Determine the [X, Y] coordinate at the center of the cell enclosing the given text.  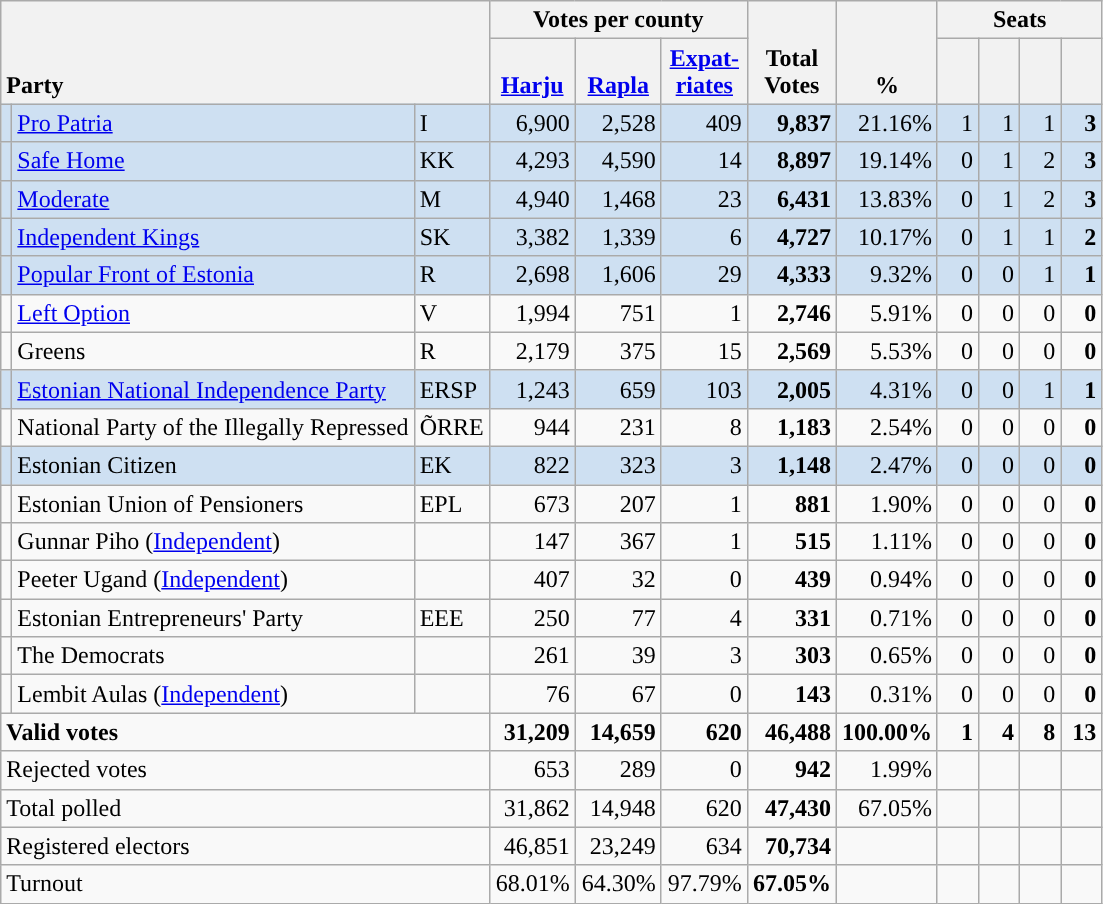
46,851 [532, 846]
653 [532, 770]
Turnout [245, 884]
67 [618, 694]
SK [452, 237]
303 [792, 656]
21.16% [886, 123]
Estonian Entrepreneurs' Party [213, 618]
% [886, 52]
515 [792, 542]
KK [452, 161]
2.54% [886, 427]
64.30% [618, 884]
881 [792, 503]
Expat- riates [704, 72]
Greens [213, 351]
8,897 [792, 161]
Independent Kings [213, 237]
1,243 [532, 389]
14,948 [618, 808]
942 [792, 770]
367 [618, 542]
375 [618, 351]
1,994 [532, 313]
1,148 [792, 465]
751 [618, 313]
68.01% [532, 884]
Lembit Aulas (Independent) [213, 694]
Total Votes [792, 52]
National Party of the Illegally Repressed [213, 427]
250 [532, 618]
EEE [452, 618]
Rejected votes [245, 770]
103 [704, 389]
2.47% [886, 465]
9,837 [792, 123]
100.00% [886, 732]
4,590 [618, 161]
1,183 [792, 427]
V [452, 313]
0.65% [886, 656]
4,293 [532, 161]
ERSP [452, 389]
6,900 [532, 123]
2,528 [618, 123]
Peeter Ugand (Independent) [213, 580]
231 [618, 427]
331 [792, 618]
97.79% [704, 884]
1,606 [618, 275]
1.90% [886, 503]
0.71% [886, 618]
5.91% [886, 313]
1.11% [886, 542]
EPL [452, 503]
Votes per county [618, 20]
13 [1082, 732]
409 [704, 123]
Popular Front of Estonia [213, 275]
207 [618, 503]
407 [532, 580]
M [452, 199]
70,734 [792, 846]
4.31% [886, 389]
19.14% [886, 161]
4,727 [792, 237]
1,339 [618, 237]
822 [532, 465]
76 [532, 694]
2,179 [532, 351]
77 [618, 618]
Gunnar Piho (Independent) [213, 542]
Total polled [245, 808]
4,333 [792, 275]
Seats [1019, 20]
634 [704, 846]
29 [704, 275]
659 [618, 389]
261 [532, 656]
289 [618, 770]
5.53% [886, 351]
39 [618, 656]
14 [704, 161]
9.32% [886, 275]
1,468 [618, 199]
1.99% [886, 770]
I [452, 123]
46,488 [792, 732]
Harju [532, 72]
Estonian Union of Pensioners [213, 503]
Registered electors [245, 846]
10.17% [886, 237]
31,862 [532, 808]
6,431 [792, 199]
Rapla [618, 72]
Moderate [213, 199]
6 [704, 237]
2,005 [792, 389]
2,746 [792, 313]
23,249 [618, 846]
23 [704, 199]
32 [618, 580]
439 [792, 580]
ÕRRE [452, 427]
13.83% [886, 199]
143 [792, 694]
EK [452, 465]
Left Option [213, 313]
Pro Patria [213, 123]
14,659 [618, 732]
Safe Home [213, 161]
944 [532, 427]
The Democrats [213, 656]
31,209 [532, 732]
3,382 [532, 237]
323 [618, 465]
Estonian Citizen [213, 465]
47,430 [792, 808]
2,698 [532, 275]
0.94% [886, 580]
2,569 [792, 351]
15 [704, 351]
147 [532, 542]
Estonian National Independence Party [213, 389]
673 [532, 503]
Party [245, 52]
4,940 [532, 199]
Valid votes [245, 732]
0.31% [886, 694]
